Identify which cell holds the provided text, then report its (X, Y) central coordinate. 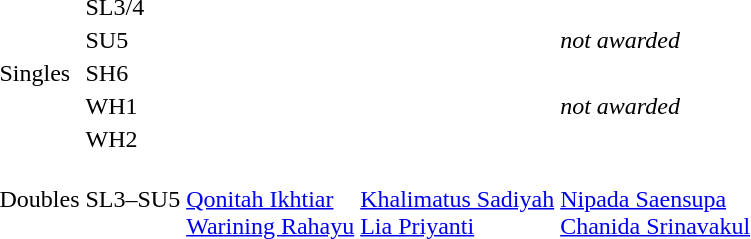
SU5 (133, 40)
WH1 (133, 106)
SH6 (133, 73)
WH2 (133, 139)
